Detect which cell encompasses the target text, then output its [x, y] center coordinate. 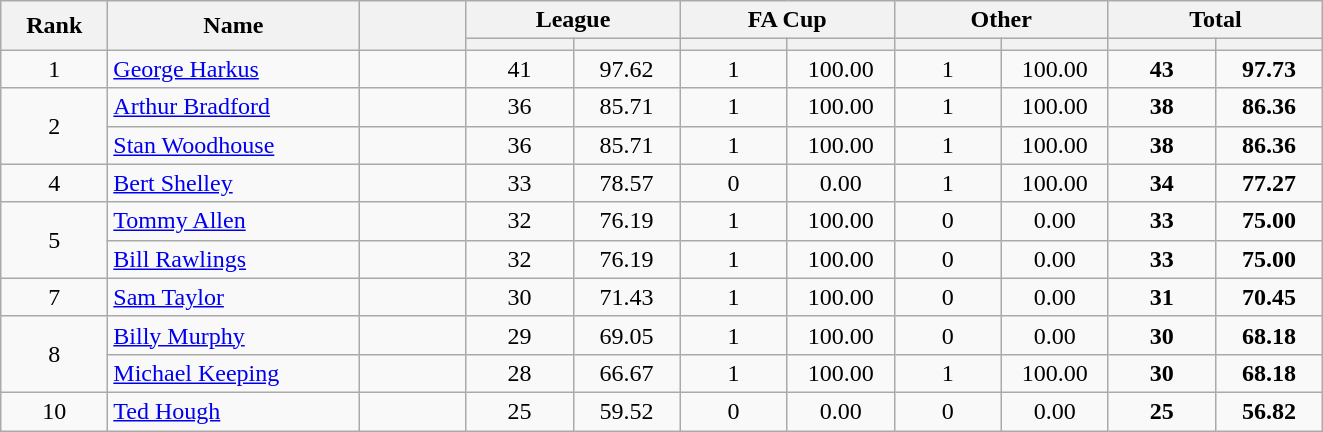
Sam Taylor [234, 297]
41 [520, 69]
FA Cup [787, 20]
8 [54, 354]
31 [1162, 297]
Tommy Allen [234, 221]
4 [54, 183]
56.82 [1268, 411]
59.52 [626, 411]
10 [54, 411]
Bert Shelley [234, 183]
78.57 [626, 183]
97.73 [1268, 69]
Ted Hough [234, 411]
2 [54, 126]
Name [234, 26]
34 [1162, 183]
Total [1215, 20]
71.43 [626, 297]
George Harkus [234, 69]
43 [1162, 69]
28 [520, 373]
League [573, 20]
Bill Rawlings [234, 259]
Michael Keeping [234, 373]
Other [1001, 20]
70.45 [1268, 297]
5 [54, 240]
66.67 [626, 373]
7 [54, 297]
77.27 [1268, 183]
97.62 [626, 69]
Stan Woodhouse [234, 145]
Rank [54, 26]
Billy Murphy [234, 335]
Arthur Bradford [234, 107]
69.05 [626, 335]
29 [520, 335]
